Pinpoint the cell where the given text exists, returning its [X, Y] midpoint coordinate. 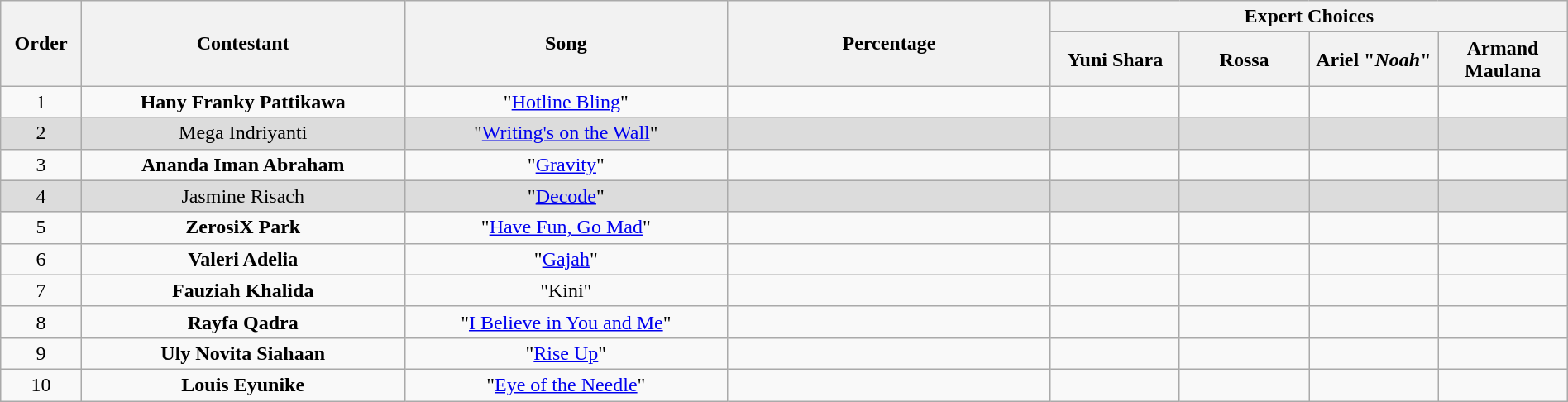
"Decode" [566, 196]
"Gravity" [566, 165]
Ariel "Noah" [1374, 60]
"Rise Up" [566, 353]
9 [41, 353]
8 [41, 322]
1 [41, 102]
3 [41, 165]
Rossa [1244, 60]
Fauziah Khalida [243, 290]
Armand Maulana [1503, 60]
10 [41, 385]
Contestant [243, 43]
Louis Eyunike [243, 385]
Yuni Shara [1115, 60]
"Eye of the Needle" [566, 385]
"Hotline Bling" [566, 102]
Mega Indriyanti [243, 133]
4 [41, 196]
Order [41, 43]
"Writing's on the Wall" [566, 133]
Valeri Adelia [243, 259]
"Kini" [566, 290]
Hany Franky Pattikawa [243, 102]
Uly Novita Siahaan [243, 353]
"I Believe in You and Me" [566, 322]
Jasmine Risach [243, 196]
Rayfa Qadra [243, 322]
6 [41, 259]
"Have Fun, Go Mad" [566, 227]
2 [41, 133]
Percentage [890, 43]
Expert Choices [1308, 17]
ZerosiX Park [243, 227]
Ananda Iman Abraham [243, 165]
Song [566, 43]
5 [41, 227]
"Gajah" [566, 259]
7 [41, 290]
